Determine the (x, y) coordinate at the center of the cell enclosing the given text.  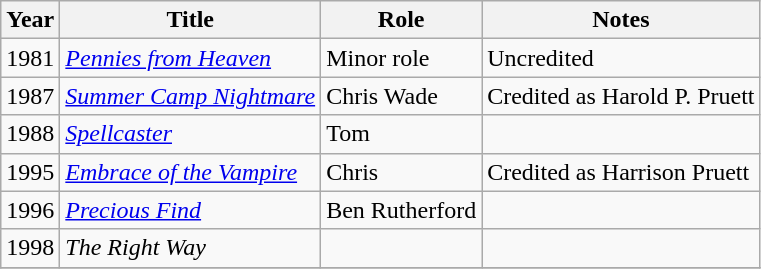
Title (190, 20)
The Right Way (190, 248)
1987 (30, 96)
Notes (621, 20)
Summer Camp Nightmare (190, 96)
Precious Find (190, 210)
Tom (402, 134)
Role (402, 20)
Year (30, 20)
Ben Rutherford (402, 210)
Chris Wade (402, 96)
Credited as Harrison Pruett (621, 172)
1988 (30, 134)
Pennies from Heaven (190, 58)
1981 (30, 58)
Spellcaster (190, 134)
Chris (402, 172)
1996 (30, 210)
1995 (30, 172)
Uncredited (621, 58)
1998 (30, 248)
Embrace of the Vampire (190, 172)
Minor role (402, 58)
Credited as Harold P. Pruett (621, 96)
